For the text-containing cell, return its midpoint in (X, Y) coordinate format. 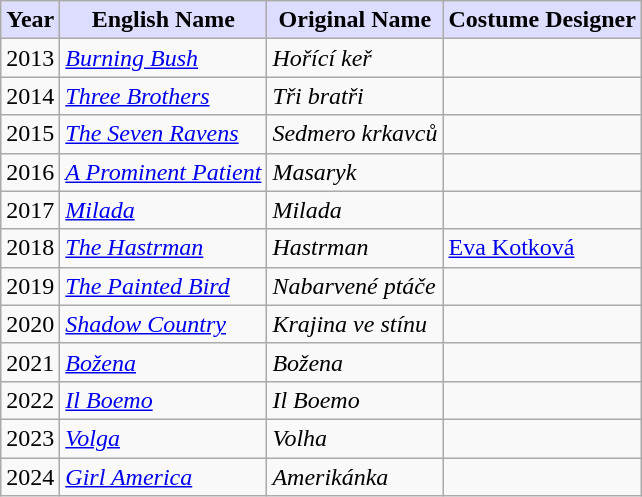
2019 (30, 286)
2016 (30, 172)
Year (30, 20)
A Prominent Patient (164, 172)
Girl America (164, 477)
The Seven Ravens (164, 134)
English Name (164, 20)
Masaryk (355, 172)
Sedmero krkavců (355, 134)
2021 (30, 362)
Three Brothers (164, 96)
2013 (30, 58)
2018 (30, 248)
2020 (30, 324)
2024 (30, 477)
Hastrman (355, 248)
The Hastrman (164, 248)
Shadow Country (164, 324)
2022 (30, 400)
Krajina ve stínu (355, 324)
2023 (30, 438)
The Painted Bird (164, 286)
Volha (355, 438)
Tři bratři (355, 96)
2015 (30, 134)
2014 (30, 96)
Costume Designer (542, 20)
Eva Kotková (542, 248)
Original Name (355, 20)
Nabarvené ptáče (355, 286)
Burning Bush (164, 58)
2017 (30, 210)
Hořící keř (355, 58)
Volga (164, 438)
Amerikánka (355, 477)
